Scan for the cell matching the given text and deliver its [X, Y] coordinate at center. 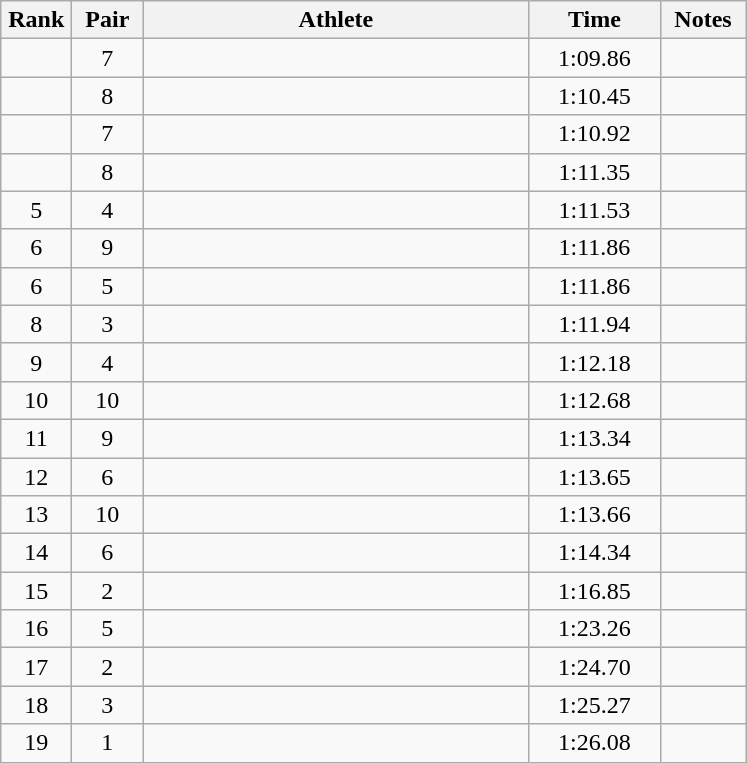
Athlete [336, 20]
1:24.70 [594, 667]
18 [36, 705]
1 [108, 743]
19 [36, 743]
1:10.45 [594, 96]
Notes [703, 20]
1:11.35 [594, 172]
11 [36, 438]
14 [36, 553]
17 [36, 667]
16 [36, 629]
1:23.26 [594, 629]
1:26.08 [594, 743]
1:25.27 [594, 705]
Pair [108, 20]
1:12.68 [594, 400]
1:11.94 [594, 324]
15 [36, 591]
12 [36, 477]
Rank [36, 20]
13 [36, 515]
1:16.85 [594, 591]
1:14.34 [594, 553]
1:13.34 [594, 438]
1:10.92 [594, 134]
1:09.86 [594, 58]
Time [594, 20]
1:13.65 [594, 477]
1:13.66 [594, 515]
1:12.18 [594, 362]
1:11.53 [594, 210]
